Find where the given text appears and provide that cell's center as [X, Y] coordinate. 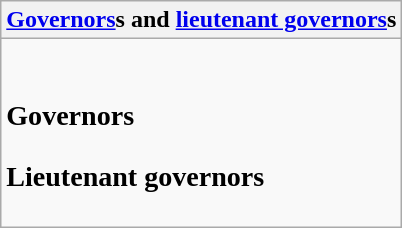
GovernorsLieutenant governors [202, 133]
Governorss and lieutenant governorss [202, 20]
